Detect which cell encompasses the target text, then output its [x, y] center coordinate. 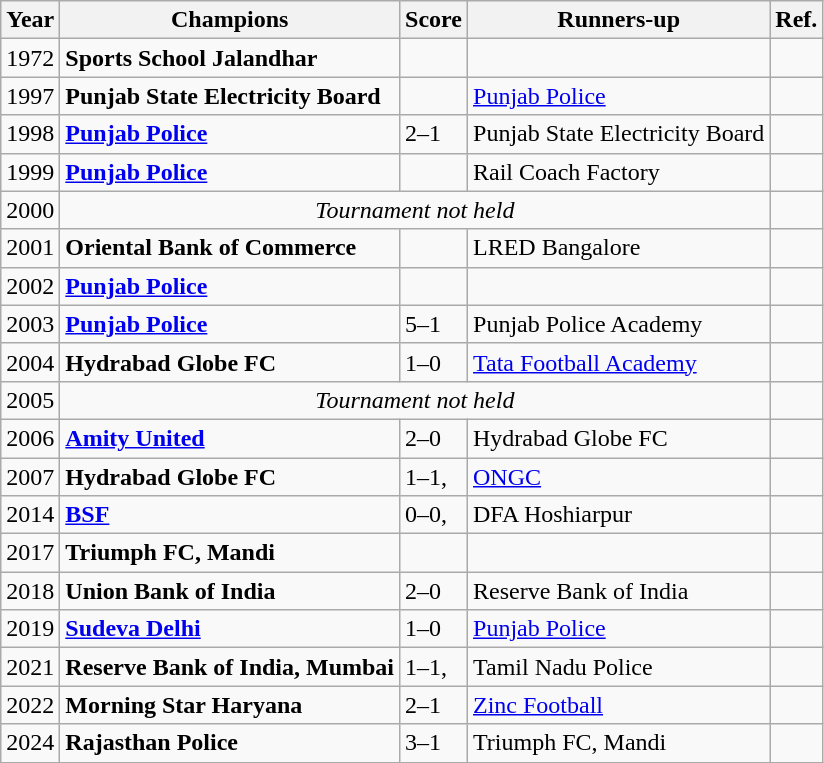
3–1 [434, 743]
2014 [30, 515]
Rajasthan Police [230, 743]
2002 [30, 286]
1972 [30, 58]
2003 [30, 324]
DFA Hoshiarpur [619, 515]
2007 [30, 477]
2006 [30, 438]
1998 [30, 134]
Oriental Bank of Commerce [230, 248]
2021 [30, 667]
2018 [30, 591]
Reserve Bank of India [619, 591]
Year [30, 20]
LRED Bangalore [619, 248]
Union Bank of India [230, 591]
1997 [30, 96]
Champions [230, 20]
5–1 [434, 324]
Morning Star Haryana [230, 705]
BSF [230, 515]
2017 [30, 553]
Rail Coach Factory [619, 172]
Sudeva Delhi [230, 629]
Tata Football Academy [619, 362]
2004 [30, 362]
2022 [30, 705]
Amity United [230, 438]
Punjab Police Academy [619, 324]
2001 [30, 248]
0–0, [434, 515]
Ref. [796, 20]
Tamil Nadu Police [619, 667]
Reserve Bank of India, Mumbai [230, 667]
1999 [30, 172]
2019 [30, 629]
2005 [30, 400]
2000 [30, 210]
Runners-up [619, 20]
2024 [30, 743]
Zinc Football [619, 705]
ONGC [619, 477]
Sports School Jalandhar [230, 58]
Score [434, 20]
